Determine the [X, Y] coordinate at the center of the cell enclosing the given text.  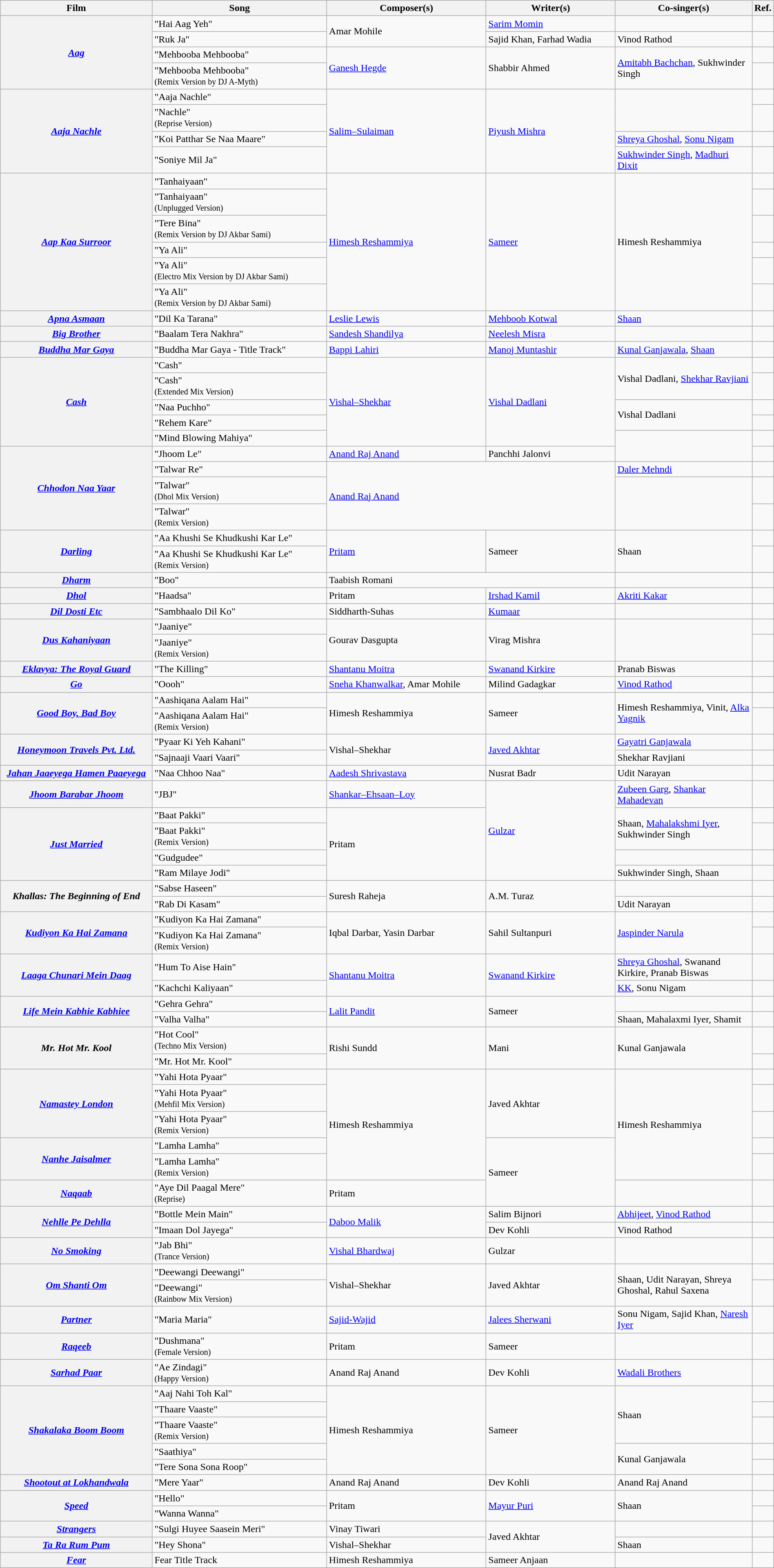
Dhol [76, 596]
Leslie Lewis [407, 318]
Aag [76, 52]
"Sambhaalo Dil Ko" [239, 611]
Ganesh Hegde [407, 68]
Jhoom Barabar Jhoom [76, 794]
Dil Dosti Etc [76, 611]
Kunal Ganjawala, Shaan [683, 350]
"Lamha Lamha" [239, 1145]
Shreya Ghoshal, Sonu Nigam [683, 139]
Shaan, Mahalaxmi Iyer, Shamit [683, 1019]
Akriti Kakar [683, 596]
Aaja Nachle [76, 131]
"Ya Ali"(Remix Version by DJ Akbar Sami) [239, 297]
"Yahi Hota Pyaar" [239, 1077]
"Kachchi Kaliyaan" [239, 988]
Sarhad Paar [76, 1373]
Jahan Jaaeyega Hamen Paaeyega [76, 773]
"Oooh" [239, 684]
Daler Mehndi [683, 469]
"Valha Valha" [239, 1019]
Sajid-Wajid [407, 1320]
"Kudiyon Ka Hai Zamana" [239, 920]
Writer(s) [551, 8]
Darling [76, 551]
Kumaar [551, 611]
Abhijeet, Vinod Rathod [683, 1214]
"Ae Zindagi"(Happy Version) [239, 1373]
"Tanhaiyaan"(Unplugged Version) [239, 202]
Fear [76, 1560]
"Baat Pakki" [239, 815]
Mayur Puri [551, 1506]
Naqaab [76, 1193]
Sneha Khanwalkar, Amar Mohile [407, 684]
Mr. Hot Mr. Kool [76, 1048]
Piyush Mishra [551, 131]
"Aashiqana Aalam Hai" [239, 700]
"Jaaniye" [239, 627]
"Baat Pakki"(Remix Version) [239, 836]
"Hai Aag Yeh" [239, 24]
Sukhwinder Singh, Shaan [683, 873]
"Yahi Hota Pyaar"(Mehfil Mix Version) [239, 1098]
"The Killing" [239, 669]
Lalit Pandit [407, 1011]
"Baalam Tera Nakhra" [239, 334]
"JBJ" [239, 794]
Irshad Kamil [551, 596]
"Thaare Vaaste" [239, 1409]
"Mehbooba Mehbooba"(Remix Version by DJ A-Myth) [239, 76]
Gourav Dasgupta [407, 640]
Fear Title Track [239, 1560]
"Nachle"(Reprise Version) [239, 118]
Life Mein Kabhie Kabhiee [76, 1011]
"Aye Dil Paagal Mere"(Reprise) [239, 1193]
Shekhar Ravjiani [683, 757]
"Naa Puchho" [239, 407]
Taabish Romani [471, 580]
Kudiyon Ka Hai Zamana [76, 933]
Khallas: The Beginning of End [76, 896]
"Aa Khushi Se Khudkushi Kar Le" [239, 538]
Sonu Nigam, Sajid Khan, Naresh Iyer [683, 1320]
"Kudiyon Ka Hai Zamana"(Remix Version) [239, 941]
Iqbal Darbar, Yasin Darbar [407, 933]
Cash [76, 402]
"Hum To Aise Hain" [239, 967]
Jaspinder Narula [683, 933]
Strangers [76, 1529]
"Jaaniye"(Remix Version) [239, 648]
"Ya Ali"(Electro Mix Version by DJ Akbar Sami) [239, 271]
"Pyaar Ki Yeh Kahani" [239, 742]
Speed [76, 1506]
"Maria Maria" [239, 1320]
"Boo" [239, 580]
Sarim Momin [551, 24]
Apna Asmaan [76, 318]
Suresh Raheja [407, 896]
A.M. Turaz [551, 896]
"Tere Sona Sona Roop" [239, 1467]
Rishi Sundd [407, 1048]
"Naa Chhoo Naa" [239, 773]
"Soniye Mil Ja" [239, 160]
"Ruk Ja" [239, 39]
Shabbir Ahmed [551, 68]
Nusrat Badr [551, 773]
Namastey London [76, 1103]
Sandesh Shandilya [407, 334]
Shootout at Lokhandwala [76, 1482]
Dus Kahaniyaan [76, 640]
"Ram Milaye Jodi" [239, 873]
"Rehem Kare" [239, 423]
Go [76, 684]
Panchhi Jalonvi [551, 454]
"Jhoom Le" [239, 454]
Shankar–Ehsaan–Loy [407, 794]
No Smoking [76, 1251]
Manoj Muntashir [551, 350]
Pranab Biswas [683, 669]
Composer(s) [407, 8]
"Hello" [239, 1498]
"Jab Bhi"(Trance Version) [239, 1251]
Nehlle Pe Dehlla [76, 1222]
"Tere Bina"(Remix Version by DJ Akbar Sami) [239, 229]
Bappi Lahiri [407, 350]
"Aaj Nahi Toh Kal" [239, 1394]
"Deewangi Deewangi" [239, 1272]
Laaga Chunari Mein Daag [76, 975]
Himesh Reshammiya, Vinit, Alka Yagnik [683, 713]
Nanhe Jaisalmer [76, 1159]
Good Boy, Bad Boy [76, 713]
Just Married [76, 844]
Mani [551, 1048]
"Saathiya" [239, 1451]
Milind Gadagkar [551, 684]
Siddharth-Suhas [407, 611]
"Hot Cool"(Techno Mix Version) [239, 1040]
"Aa Khushi Se Khudkushi Kar Le"(Remix Version) [239, 559]
"Dil Ka Tarana" [239, 318]
Shreya Ghoshal, Swanand Kirkire, Pranab Biswas [683, 967]
Vinay Tiwari [407, 1529]
"Aaja Nachle" [239, 97]
"Cash"(Extended Mix Version) [239, 386]
Zubeen Garg, Shankar Mahadevan [683, 794]
Aap Kaa Surroor [76, 242]
Eklavya: The Royal Guard [76, 669]
Neelesh Misra [551, 334]
"Imaan Dol Jayega" [239, 1230]
Wadali Brothers [683, 1373]
"Sabse Haseen" [239, 889]
"Wanna Wanna" [239, 1514]
"Ya Ali" [239, 249]
"Buddha Mar Gaya - Title Track" [239, 350]
Daboo Malik [407, 1222]
Vishal Bhardwaj [407, 1251]
"Rab Di Kasam" [239, 904]
Raqeeb [76, 1346]
Song [239, 8]
Sajid Khan, Farhad Wadia [551, 39]
"Talwar"(Remix Version) [239, 517]
"Haadsa" [239, 596]
Jalees Sherwani [551, 1320]
Om Shanti Om [76, 1285]
Aadesh Shrivastava [407, 773]
Sukhwinder Singh, Madhuri Dixit [683, 160]
Co-singer(s) [683, 8]
"Mere Yaar" [239, 1482]
Salim Bijnori [551, 1214]
Shaan, Mahalakshmi Iyer, Sukhwinder Singh [683, 828]
"Mind Blowing Mahiya" [239, 438]
Amar Mohile [407, 31]
Ta Ra Rum Pum [76, 1545]
Amitabh Bachchan, Sukhwinder Singh [683, 68]
"Koi Patthar Se Naa Maare" [239, 139]
"Bottle Mein Main" [239, 1214]
"Talwar Re" [239, 469]
Sameer Anjaan [551, 1560]
"Dushmana"(Female Version) [239, 1346]
Shaan, Udit Narayan, Shreya Ghoshal, Rahul Saxena [683, 1285]
"Tanhaiyaan" [239, 181]
"Sajnaaji Vaari Vaari" [239, 757]
Dharm [76, 580]
Film [76, 8]
Honeymoon Travels Pvt. Ltd. [76, 750]
Shakalaka Boom Boom [76, 1430]
"Sulgi Huyee Saasein Meri" [239, 1529]
"Deewangi"(Rainbow Mix Version) [239, 1293]
Sahil Sultanpuri [551, 933]
"Talwar"(Dhol Mix Version) [239, 490]
Vishal Dadlani, Shekhar Ravjiani [683, 378]
KK, Sonu Nigam [683, 988]
Ref. [763, 8]
"Gehra Gehra" [239, 1004]
"Lamha Lamha"(Remix Version) [239, 1166]
"Aashiqana Aalam Hai"(Remix Version) [239, 721]
Mehboob Kotwal [551, 318]
Gayatri Ganjawala [683, 742]
Salim–Sulaiman [407, 131]
"Gudgudee" [239, 857]
Buddha Mar Gaya [76, 350]
"Hey Shona" [239, 1545]
"Cash" [239, 365]
Chhodon Naa Yaar [76, 488]
Big Brother [76, 334]
"Mr. Hot Mr. Kool" [239, 1061]
"Thaare Vaaste"(Remix Version) [239, 1430]
"Yahi Hota Pyaar"(Remix Version) [239, 1125]
"Mehbooba Mehbooba" [239, 55]
Virag Mishra [551, 640]
Partner [76, 1320]
